Detect which cell encompasses the target text, then output its [x, y] center coordinate. 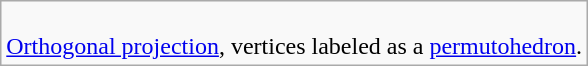
Orthogonal projection, vertices labeled as a permutohedron. [294, 34]
